Provide the (X, Y) coordinate of the cell's center where the given text is located.  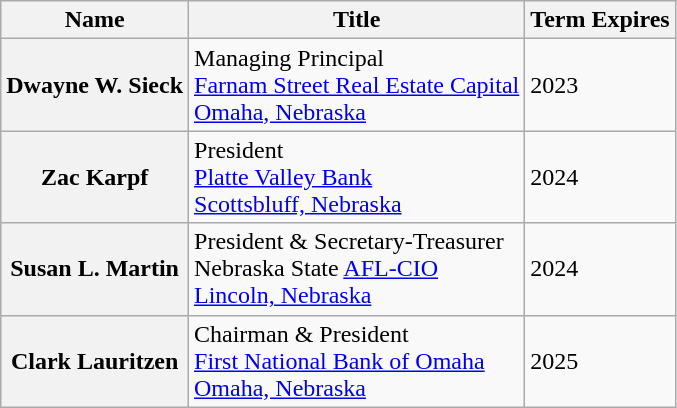
Clark Lauritzen (95, 361)
Term Expires (600, 20)
Chairman & PresidentFirst National Bank of OmahaOmaha, Nebraska (357, 361)
President & Secretary-TreasurerNebraska State AFL-CIOLincoln, Nebraska (357, 269)
Dwayne W. Sieck (95, 85)
Name (95, 20)
Title (357, 20)
Susan L. Martin (95, 269)
Managing PrincipalFarnam Street Real Estate CapitalOmaha, Nebraska (357, 85)
PresidentPlatte Valley BankScottsbluff, Nebraska (357, 177)
2025 (600, 361)
2023 (600, 85)
Zac Karpf (95, 177)
